Identify which cell holds the provided text, then report its [x, y] central coordinate. 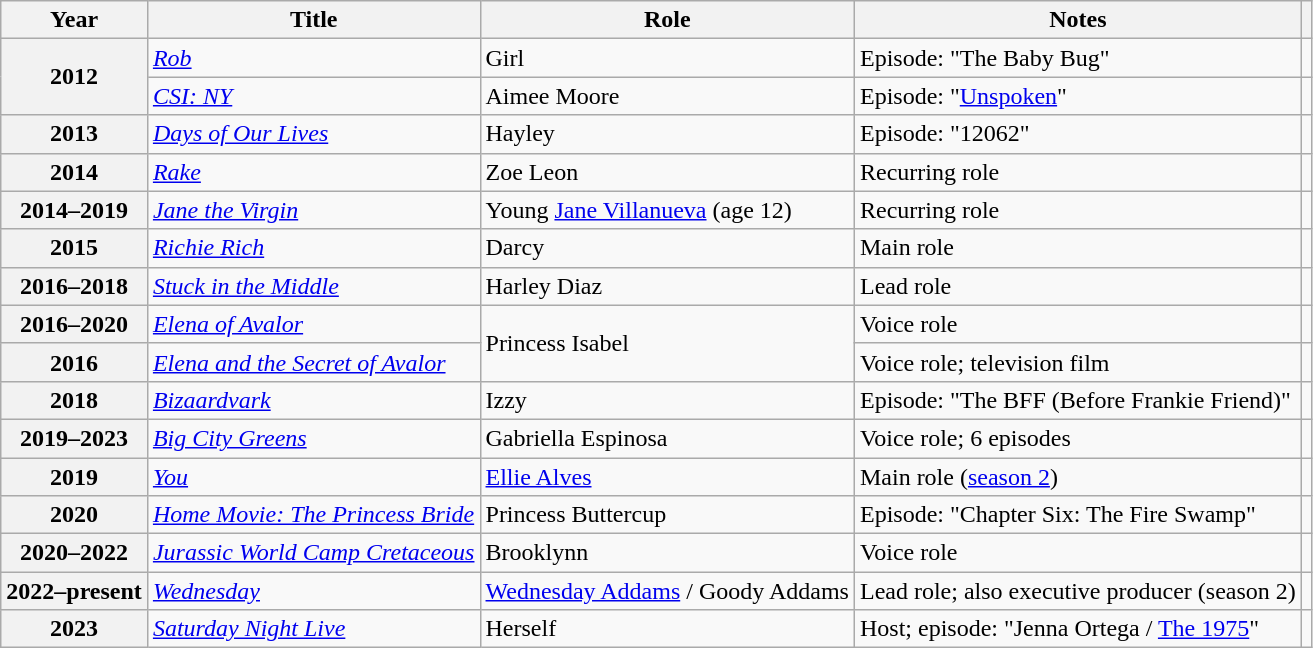
Young Jane Villanueva (age 12) [667, 210]
Darcy [667, 248]
Year [74, 20]
Harley Diaz [667, 286]
Gabriella Espinosa [667, 438]
2015 [74, 248]
2014 [74, 172]
Host; episode: "Jenna Ortega / The 1975" [1078, 629]
Episode: "The BFF (Before Frankie Friend)" [1078, 400]
Princess Isabel [667, 343]
Episode: "Chapter Six: The Fire Swamp" [1078, 515]
Big City Greens [314, 438]
Jurassic World Camp Cretaceous [314, 553]
Wednesday [314, 591]
Hayley [667, 134]
Izzy [667, 400]
2023 [74, 629]
2016–2020 [74, 324]
Saturday Night Live [314, 629]
Herself [667, 629]
Title [314, 20]
Lead role; also executive producer (season 2) [1078, 591]
Wednesday Addams / Goody Addams [667, 591]
2012 [74, 77]
Jane the Virgin [314, 210]
Main role [1078, 248]
Days of Our Lives [314, 134]
2019–2023 [74, 438]
Voice role; television film [1078, 362]
Girl [667, 58]
Voice role; 6 episodes [1078, 438]
2018 [74, 400]
Bizaardvark [314, 400]
2016–2018 [74, 286]
Lead role [1078, 286]
2022–present [74, 591]
Richie Rich [314, 248]
Main role (season 2) [1078, 477]
2020 [74, 515]
2013 [74, 134]
Elena of Avalor [314, 324]
Episode: "Unspoken" [1078, 96]
Zoe Leon [667, 172]
Episode: "12062" [1078, 134]
Home Movie: The Princess Bride [314, 515]
Elena and the Secret of Avalor [314, 362]
You [314, 477]
Princess Buttercup [667, 515]
Ellie Alves [667, 477]
Aimee Moore [667, 96]
Brooklynn [667, 553]
Role [667, 20]
2019 [74, 477]
CSI: NY [314, 96]
2016 [74, 362]
Rob [314, 58]
Stuck in the Middle [314, 286]
Episode: "The Baby Bug" [1078, 58]
2014–2019 [74, 210]
Rake [314, 172]
2020–2022 [74, 553]
Notes [1078, 20]
